Identify which cell holds the provided text, then report its (X, Y) central coordinate. 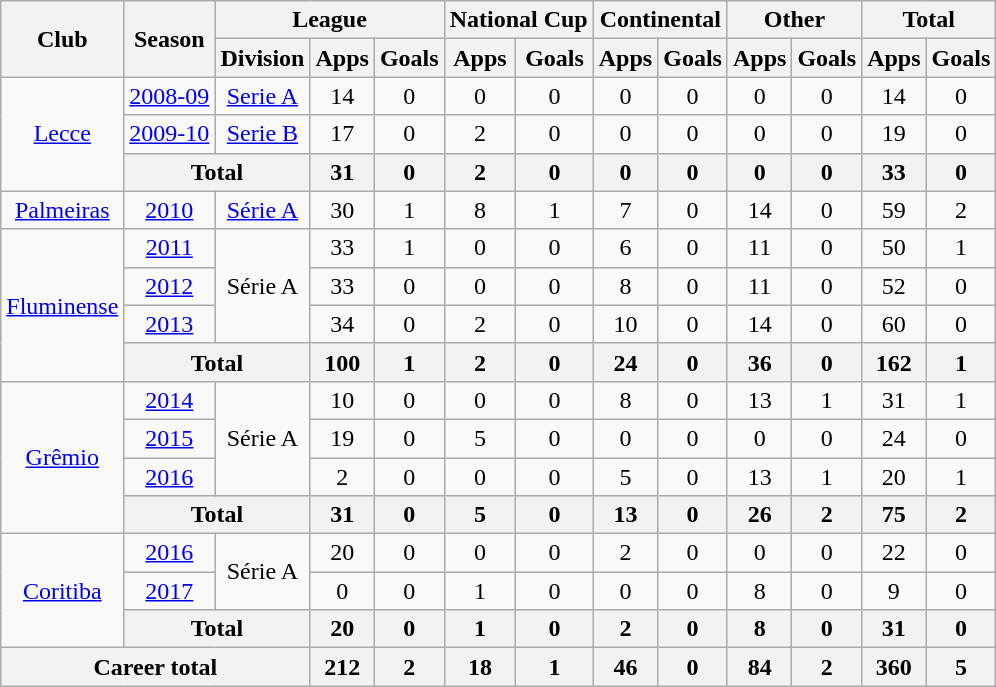
2017 (170, 591)
212 (342, 667)
Lecce (62, 134)
2015 (170, 438)
Serie B (262, 134)
30 (342, 210)
75 (894, 515)
2011 (170, 248)
Grêmio (62, 457)
National Cup (518, 20)
18 (480, 667)
Other (794, 20)
2008-09 (170, 96)
2014 (170, 400)
36 (759, 362)
Club (62, 39)
100 (342, 362)
Division (262, 58)
59 (894, 210)
2010 (170, 210)
9 (894, 591)
360 (894, 667)
2013 (170, 324)
34 (342, 324)
Continental (660, 20)
84 (759, 667)
7 (625, 210)
46 (625, 667)
2012 (170, 286)
2009-10 (170, 134)
162 (894, 362)
26 (759, 515)
Serie A (262, 96)
Fluminense (62, 305)
Season (170, 39)
Career total (156, 667)
52 (894, 286)
17 (342, 134)
50 (894, 248)
60 (894, 324)
Coritiba (62, 591)
League (330, 20)
22 (894, 553)
Palmeiras (62, 210)
6 (625, 248)
